Capture the cell that displays the provided text and extract its (x, y) central coordinate. 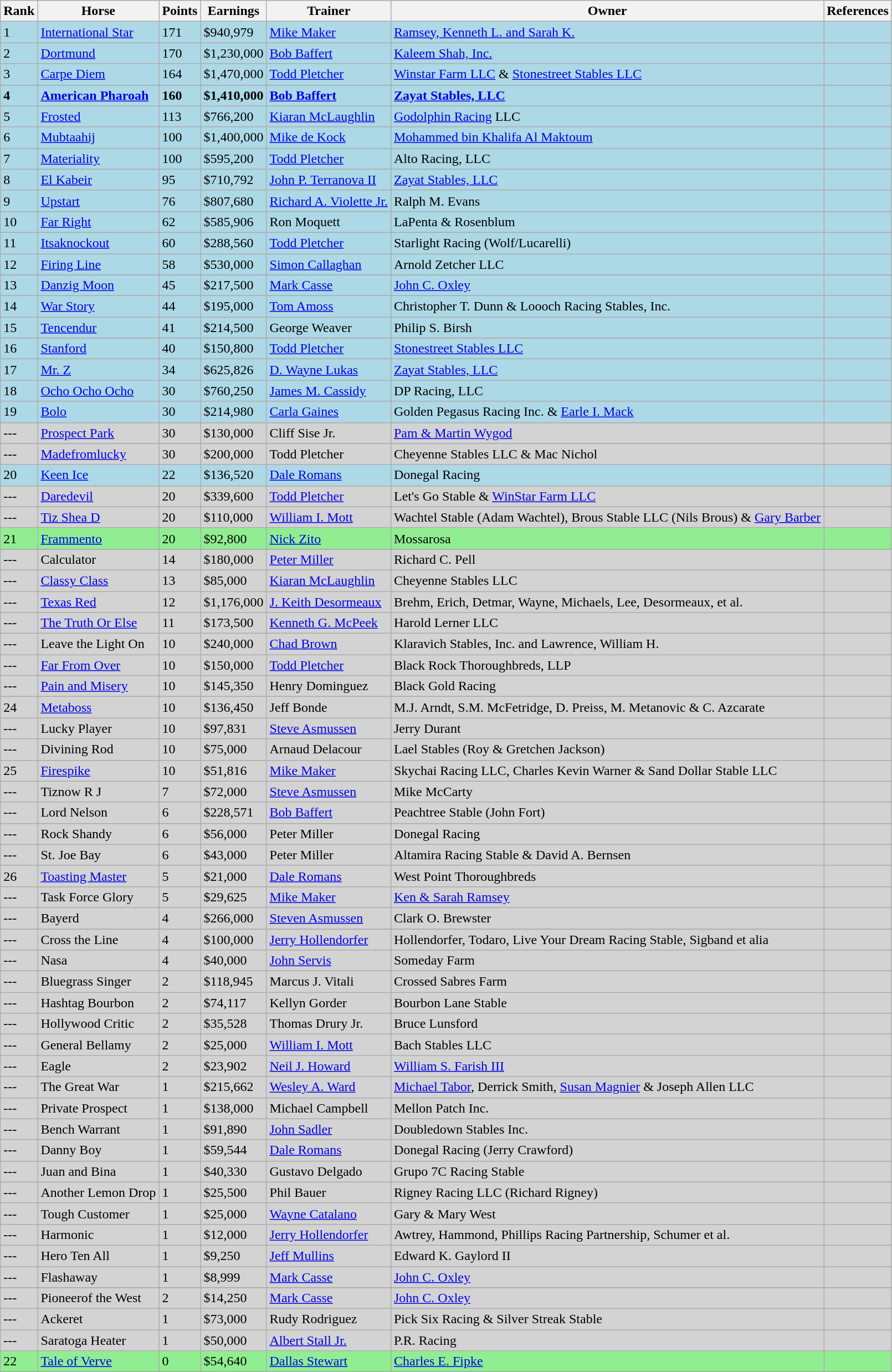
Task Force Glory (99, 897)
95 (180, 180)
$130,000 (234, 433)
Christopher T. Dunn & Loooch Racing Stables, Inc. (607, 307)
Firing Line (99, 264)
60 (180, 243)
Pick Six Racing & Silver Streak Stable (607, 1319)
Albert Stall Jr. (329, 1340)
$74,117 (234, 1003)
Chad Brown (329, 644)
Pam & Martin Wygod (607, 433)
John Sadler (329, 1129)
Tough Customer (99, 1213)
$1,410,000 (234, 95)
Cross the Line (99, 940)
113 (180, 116)
Ocho Ocho Ocho (99, 391)
$118,945 (234, 982)
$807,680 (234, 201)
Prospect Park (99, 433)
P.R. Racing (607, 1340)
Doubledown Stables Inc. (607, 1129)
LaPenta & Rosenblum (607, 222)
DP Racing, LLC (607, 391)
Richard A. Violette Jr. (329, 201)
Wayne Catalano (329, 1213)
16 (19, 349)
Charles E. Fipke (607, 1361)
American Pharoah (99, 95)
William S. Farish III (607, 1066)
Hollywood Critic (99, 1024)
Classy Class (99, 580)
Peachtree Stable (John Fort) (607, 813)
$215,662 (234, 1087)
$14,250 (234, 1298)
$595,200 (234, 159)
Horse (99, 11)
Jeff Mullins (329, 1256)
Kellyn Gorder (329, 1003)
$97,831 (234, 728)
Nick Zito (329, 538)
Hero Ten All (99, 1256)
Gary & Mary West (607, 1213)
Awtrey, Hammond, Phillips Racing Partnership, Schumer et al. (607, 1235)
26 (19, 876)
9 (19, 201)
M.J. Arndt, S.M. McFetridge, D. Preiss, M. Metanovic & C. Azcarate (607, 707)
Dallas Stewart (329, 1361)
$200,000 (234, 454)
$8,999 (234, 1277)
$92,800 (234, 538)
Bourbon Lane Stable (607, 1003)
$710,792 (234, 180)
$54,640 (234, 1361)
$173,500 (234, 623)
$12,000 (234, 1235)
Madefromlucky (99, 454)
$43,000 (234, 855)
Far Right (99, 222)
15 (19, 328)
Stanford (99, 349)
45 (180, 285)
Bolo (99, 412)
21 (19, 538)
James M. Cassidy (329, 391)
Another Lemon Drop (99, 1192)
Itsaknockout (99, 243)
Ron Moquett (329, 222)
$1,470,000 (234, 74)
164 (180, 74)
160 (180, 95)
$760,250 (234, 391)
Nasa (99, 961)
Bench Warrant (99, 1129)
Bluegrass Singer (99, 982)
Wesley A. Ward (329, 1087)
40 (180, 349)
$91,890 (234, 1129)
$228,571 (234, 813)
$339,600 (234, 496)
Frosted (99, 116)
Tencendur (99, 328)
Gustavo Delgado (329, 1171)
Kaleem Shah, Inc. (607, 53)
Tiznow R J (99, 792)
Black Gold Racing (607, 686)
Danny Boy (99, 1150)
$625,826 (234, 370)
170 (180, 53)
Frammento (99, 538)
Mubtaahij (99, 137)
$214,980 (234, 412)
Eagle (99, 1066)
171 (180, 32)
Let's Go Stable & WinStar Farm LLC (607, 496)
Mohammed bin Khalifa Al Maktoum (607, 137)
The Truth Or Else (99, 623)
Texas Red (99, 601)
44 (180, 307)
Bruce Lunsford (607, 1024)
Cheyenne Stables LLC (607, 580)
8 (19, 180)
$585,906 (234, 222)
Mike McCarty (607, 792)
The Great War (99, 1087)
Richard C. Pell (607, 559)
Thomas Drury Jr. (329, 1024)
Arnold Zetcher LLC (607, 264)
Bach Stables LLC (607, 1045)
Jeff Bonde (329, 707)
Earnings (234, 11)
Altamira Racing Stable & David A. Bernsen (607, 855)
$266,000 (234, 918)
$1,176,000 (234, 601)
Ackeret (99, 1319)
Alto Racing, LLC (607, 159)
$766,200 (234, 116)
$214,500 (234, 328)
Steven Asmussen (329, 918)
$100,000 (234, 940)
$195,000 (234, 307)
Harmonic (99, 1235)
Materiality (99, 159)
Someday Farm (607, 961)
18 (19, 391)
$85,000 (234, 580)
$530,000 (234, 264)
Stonestreet Stables LLC (607, 349)
Cheyenne Stables LLC & Mac Nichol (607, 454)
24 (19, 707)
John P. Terranova II (329, 180)
Hashtag Bourbon (99, 1003)
$73,000 (234, 1319)
Winstar Farm LLC & Stonestreet Stables LLC (607, 74)
$136,450 (234, 707)
Tom Amoss (329, 307)
General Bellamy (99, 1045)
Rank (19, 11)
Neil J. Howard (329, 1066)
International Star (99, 32)
Saratoga Heater (99, 1340)
Philip S. Birsh (607, 328)
$9,250 (234, 1256)
Simon Callaghan (329, 264)
Ramsey, Kenneth L. and Sarah K. (607, 32)
$145,350 (234, 686)
Danzig Moon (99, 285)
$150,000 (234, 665)
$138,000 (234, 1108)
J. Keith Desormeaux (329, 601)
$29,625 (234, 897)
Brehm, Erich, Detmar, Wayne, Michaels, Lee, Desormeaux, et al. (607, 601)
George Weaver (329, 328)
West Point Thoroughbreds (607, 876)
62 (180, 222)
Michael Tabor, Derrick Smith, Susan Magnier & Joseph Allen LLC (607, 1087)
Mike de Kock (329, 137)
$21,000 (234, 876)
Jerry Durant (607, 728)
Ralph M. Evans (607, 201)
Mossarosa (607, 538)
$25,500 (234, 1192)
41 (180, 328)
Dortmund (99, 53)
76 (180, 201)
Private Prospect (99, 1108)
Michael Campbell (329, 1108)
$1,230,000 (234, 53)
Tale of Verve (99, 1361)
Hollendorfer, Todaro, Live Your Dream Racing Stable, Sigband et alia (607, 940)
$56,000 (234, 834)
$40,000 (234, 961)
Skychai Racing LLC, Charles Kevin Warner & Sand Dollar Stable LLC (607, 771)
St. Joe Bay (99, 855)
$240,000 (234, 644)
$59,544 (234, 1150)
34 (180, 370)
Juan and Bina (99, 1171)
Daredevil (99, 496)
Leave the Light On (99, 644)
Starlight Racing (Wolf/Lucarelli) (607, 243)
$136,520 (234, 475)
Crossed Sabres Farm (607, 982)
Rock Shandy (99, 834)
Lael Stables (Roy & Gretchen Jackson) (607, 749)
$35,528 (234, 1024)
Toasting Master (99, 876)
Owner (607, 11)
$23,902 (234, 1066)
Kenneth G. McPeek (329, 623)
$150,800 (234, 349)
Arnaud Delacour (329, 749)
58 (180, 264)
Phil Bauer (329, 1192)
Black Rock Thoroughbreds, LLP (607, 665)
Henry Dominguez (329, 686)
25 (19, 771)
Rigney Racing LLC (Richard Rigney) (607, 1192)
Lord Nelson (99, 813)
Flashaway (99, 1277)
Firespike (99, 771)
Divining Rod (99, 749)
Pain and Misery (99, 686)
Metaboss (99, 707)
$288,560 (234, 243)
Marcus J. Vitali (329, 982)
Upstart (99, 201)
Keen Ice (99, 475)
0 (180, 1361)
D. Wayne Lukas (329, 370)
Carpe Diem (99, 74)
Harold Lerner LLC (607, 623)
Far From Over (99, 665)
Donegal Racing (Jerry Crawford) (607, 1150)
$217,500 (234, 285)
El Kabeir (99, 180)
Klaravich Stables, Inc. and Lawrence, William H. (607, 644)
War Story (99, 307)
$51,816 (234, 771)
$110,000 (234, 517)
17 (19, 370)
Rudy Rodriguez (329, 1319)
Tiz Shea D (99, 517)
$1,400,000 (234, 137)
Bayerd (99, 918)
$75,000 (234, 749)
Trainer (329, 11)
$50,000 (234, 1340)
Lucky Player (99, 728)
$40,330 (234, 1171)
Ken & Sarah Ramsey (607, 897)
Pioneerof the West (99, 1298)
Edward K. Gaylord II (607, 1256)
Wachtel Stable (Adam Wachtel), Brous Stable LLC (Nils Brous) & Gary Barber (607, 517)
References (858, 11)
Mr. Z (99, 370)
John Servis (329, 961)
Clark O. Brewster (607, 918)
19 (19, 412)
Golden Pegasus Racing Inc. & Earle I. Mack (607, 412)
Grupo 7C Racing Stable (607, 1171)
Calculator (99, 559)
$940,979 (234, 32)
Mellon Patch Inc. (607, 1108)
$72,000 (234, 792)
3 (19, 74)
Godolphin Racing LLC (607, 116)
Cliff Sise Jr. (329, 433)
Carla Gaines (329, 412)
Points (180, 11)
$180,000 (234, 559)
